Search for the cell housing the specified text and yield its [X, Y] center coordinate. 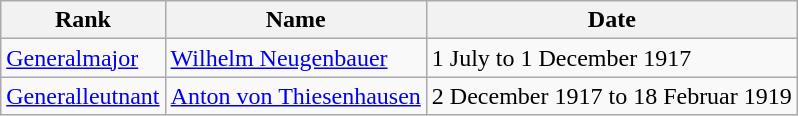
Wilhelm Neugenbauer [296, 58]
2 December 1917 to 18 Februar 1919 [612, 96]
Name [296, 20]
1 July to 1 December 1917 [612, 58]
Generalleutnant [83, 96]
Anton von Thiesenhausen [296, 96]
Date [612, 20]
Generalmajor [83, 58]
Rank [83, 20]
